Search for the cell housing the specified text and yield its [X, Y] center coordinate. 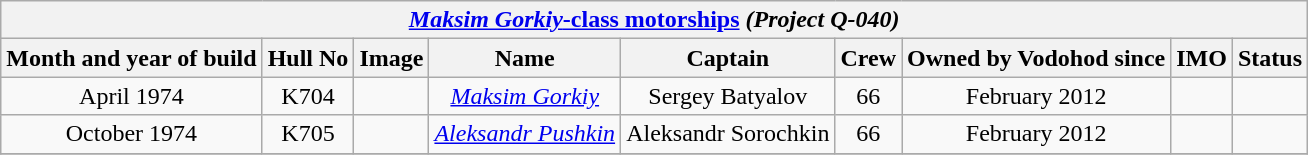
October 1974 [132, 134]
Owned by Vodohod since [1036, 58]
K704 [308, 96]
Status [1270, 58]
Maksim Gorkiy [525, 96]
Hull No [308, 58]
Crew [868, 58]
Image [392, 58]
Maksim Gorkiy-class motorships (Project Q-040) [654, 20]
Month and year of build [132, 58]
April 1974 [132, 96]
Name [525, 58]
Sergey Batyalov [728, 96]
Captain [728, 58]
Aleksandr Pushkin [525, 134]
Aleksandr Sorochkin [728, 134]
K705 [308, 134]
IMO [1202, 58]
